Determine the [X, Y] coordinate at the center of the cell enclosing the given text.  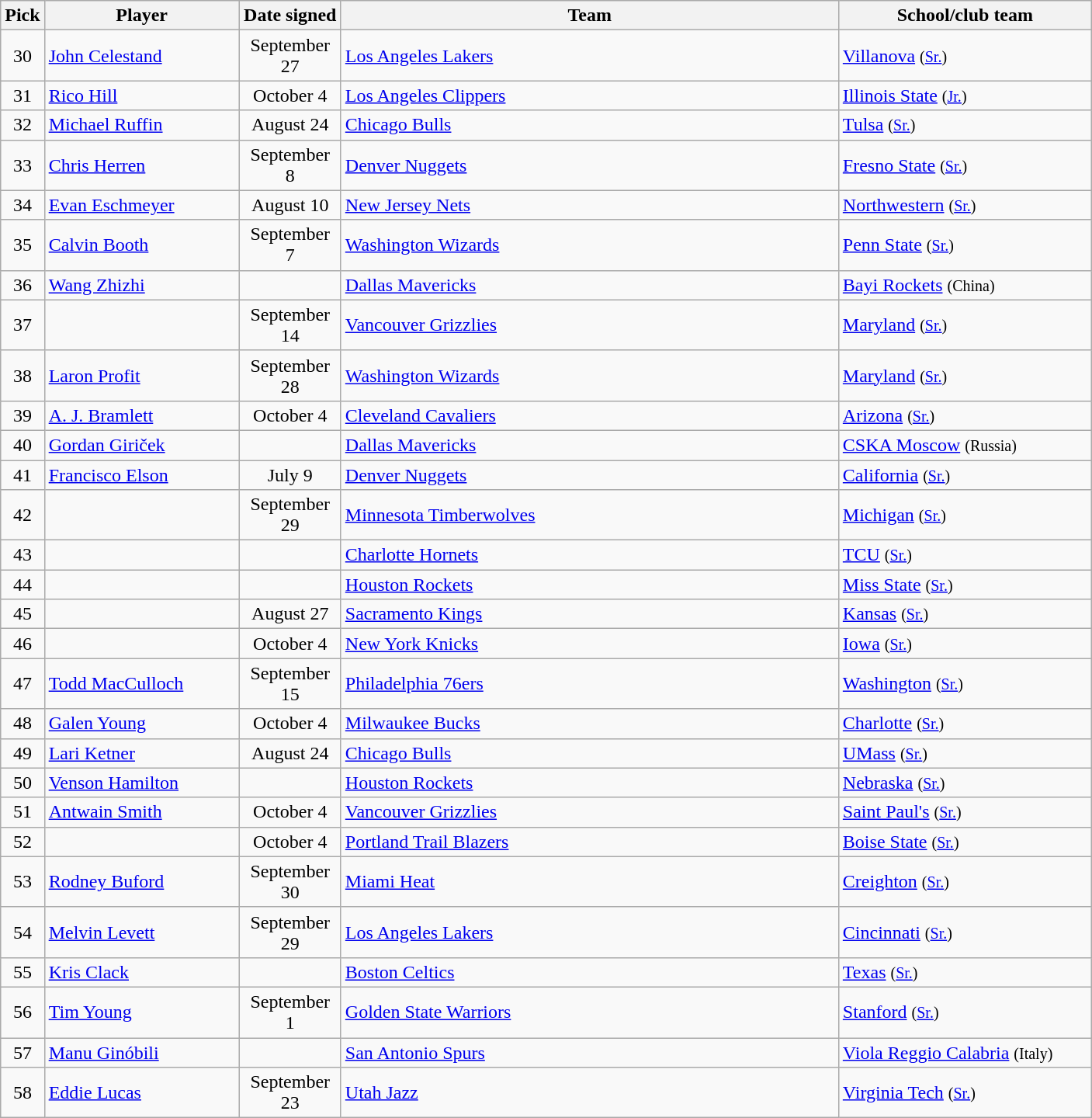
Viola Reggio Calabria (Italy) [965, 1052]
Penn State (Sr.) [965, 245]
30 [23, 56]
53 [23, 882]
50 [23, 783]
Tim Young [141, 1012]
UMass (Sr.) [965, 753]
Charlotte Hornets [590, 555]
39 [23, 415]
Cincinnati (Sr.) [965, 932]
Northwestern (Sr.) [965, 205]
Eddie Lucas [141, 1093]
33 [23, 165]
38 [23, 376]
Manu Ginóbili [141, 1052]
31 [23, 95]
Venson Hamilton [141, 783]
Michael Ruffin [141, 125]
52 [23, 842]
September 27 [290, 56]
Calvin Booth [141, 245]
Boston Celtics [590, 972]
New York Knicks [590, 644]
San Antonio Spurs [590, 1052]
Tulsa (Sr.) [965, 125]
John Celestand [141, 56]
Cleveland Cavaliers [590, 415]
34 [23, 205]
41 [23, 474]
37 [23, 325]
Philadelphia 76ers [590, 683]
43 [23, 555]
Sacramento Kings [590, 614]
54 [23, 932]
Francisco Elson [141, 474]
Villanova (Sr.) [965, 56]
Bayi Rockets (China) [965, 285]
44 [23, 585]
45 [23, 614]
42 [23, 516]
Melvin Levett [141, 932]
Los Angeles Clippers [590, 95]
September 30 [290, 882]
55 [23, 972]
September 23 [290, 1093]
Team [590, 16]
Gordan Giriček [141, 445]
Saint Paul's (Sr.) [965, 812]
49 [23, 753]
September 8 [290, 165]
Laron Profit [141, 376]
Chris Herren [141, 165]
Player [141, 16]
Rodney Buford [141, 882]
Boise State (Sr.) [965, 842]
September 15 [290, 683]
Milwaukee Bucks [590, 724]
Charlotte (Sr.) [965, 724]
Utah Jazz [590, 1093]
Texas (Sr.) [965, 972]
August 10 [290, 205]
New Jersey Nets [590, 205]
School/club team [965, 16]
Miss State (Sr.) [965, 585]
Kansas (Sr.) [965, 614]
September 28 [290, 376]
A. J. Bramlett [141, 415]
Pick [23, 16]
Creighton (Sr.) [965, 882]
32 [23, 125]
Golden State Warriors [590, 1012]
35 [23, 245]
September 7 [290, 245]
36 [23, 285]
July 9 [290, 474]
Stanford (Sr.) [965, 1012]
September 1 [290, 1012]
Galen Young [141, 724]
Date signed [290, 16]
Miami Heat [590, 882]
Todd MacCulloch [141, 683]
40 [23, 445]
48 [23, 724]
Arizona (Sr.) [965, 415]
Iowa (Sr.) [965, 644]
September 14 [290, 325]
Nebraska (Sr.) [965, 783]
August 27 [290, 614]
58 [23, 1093]
Fresno State (Sr.) [965, 165]
Rico Hill [141, 95]
Wang Zhizhi [141, 285]
57 [23, 1052]
Minnesota Timberwolves [590, 516]
Illinois State (Jr.) [965, 95]
Kris Clack [141, 972]
Washington (Sr.) [965, 683]
Evan Eschmeyer [141, 205]
Portland Trail Blazers [590, 842]
51 [23, 812]
Virginia Tech (Sr.) [965, 1093]
TCU (Sr.) [965, 555]
CSKA Moscow (Russia) [965, 445]
46 [23, 644]
Lari Ketner [141, 753]
Antwain Smith [141, 812]
Michigan (Sr.) [965, 516]
56 [23, 1012]
47 [23, 683]
California (Sr.) [965, 474]
